Search for the cell housing the specified text and yield its (X, Y) center coordinate. 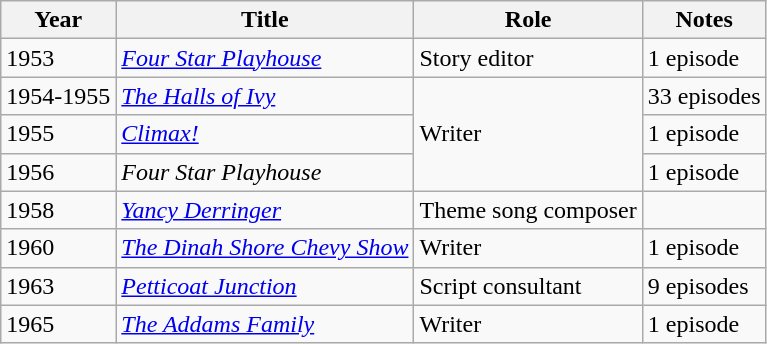
1955 (58, 134)
Title (265, 20)
Theme song composer (528, 210)
9 episodes (704, 286)
1953 (58, 58)
1965 (58, 324)
Petticoat Junction (265, 286)
The Halls of Ivy (265, 96)
Notes (704, 20)
Role (528, 20)
33 episodes (704, 96)
Climax! (265, 134)
Script consultant (528, 286)
1956 (58, 172)
Year (58, 20)
1954-1955 (58, 96)
1960 (58, 248)
Yancy Derringer (265, 210)
Story editor (528, 58)
1958 (58, 210)
The Addams Family (265, 324)
The Dinah Shore Chevy Show (265, 248)
1963 (58, 286)
